Pinpoint the cell where the given text exists, returning its [x, y] midpoint coordinate. 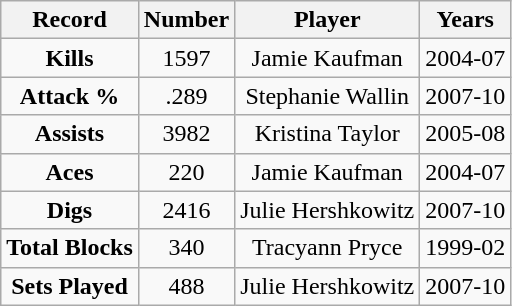
Attack % [70, 96]
220 [186, 172]
1999-02 [466, 248]
Player [328, 20]
Aces [70, 172]
Kills [70, 58]
Digs [70, 210]
2005-08 [466, 134]
Stephanie Wallin [328, 96]
Years [466, 20]
3982 [186, 134]
Tracyann Pryce [328, 248]
340 [186, 248]
2416 [186, 210]
Kristina Taylor [328, 134]
Sets Played [70, 286]
1597 [186, 58]
Assists [70, 134]
Number [186, 20]
.289 [186, 96]
488 [186, 286]
Record [70, 20]
Total Blocks [70, 248]
